Pinpoint the cell where the given text exists, returning its (X, Y) midpoint coordinate. 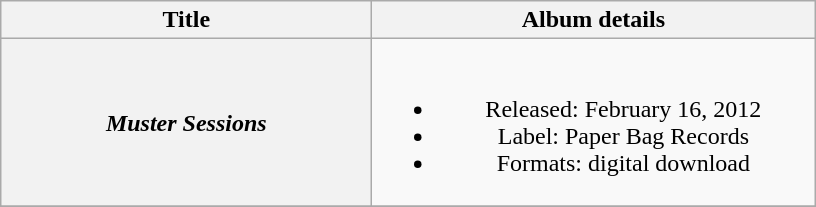
Muster Sessions (186, 122)
Title (186, 20)
Released: February 16, 2012Label: Paper Bag RecordsFormats: digital download (594, 122)
Album details (594, 20)
